Detect which cell encompasses the target text, then output its [X, Y] center coordinate. 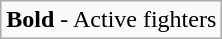
Bold - Active fighters [112, 20]
